Find where the given text appears and provide that cell's center as [X, Y] coordinate. 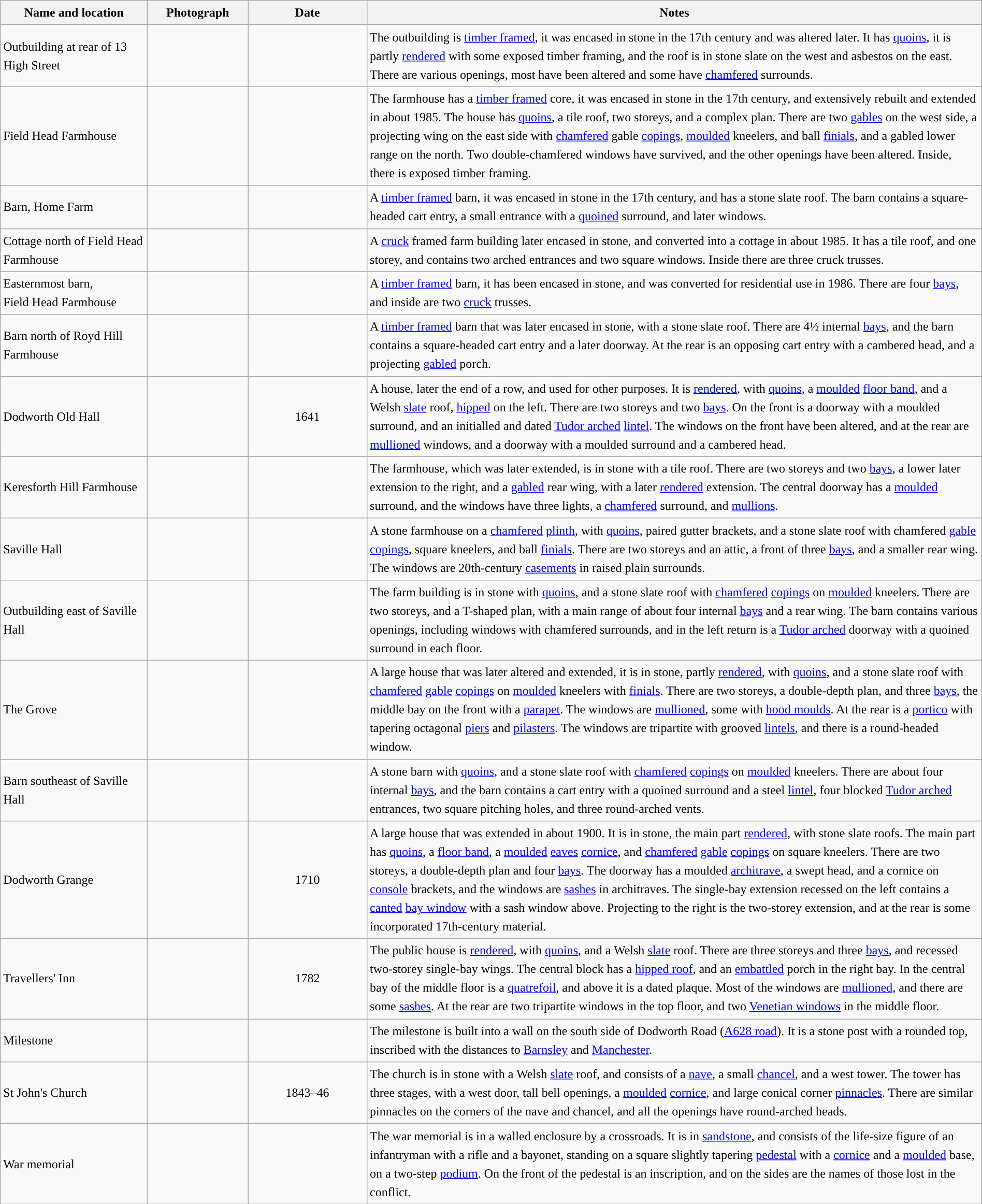
Date [308, 12]
Dodworth Old Hall [74, 417]
1843–46 [308, 1093]
Barn, Home Farm [74, 207]
Milestone [74, 1040]
Photograph [198, 12]
1782 [308, 979]
Outbuilding east of Saville Hall [74, 620]
Field Head Farmhouse [74, 136]
Barn north of Royd Hill Farmhouse [74, 345]
War memorial [74, 1164]
Name and location [74, 12]
Saville Hall [74, 549]
Keresforth Hill Farmhouse [74, 487]
The Grove [74, 710]
1710 [308, 880]
Travellers' Inn [74, 979]
Barn southeast of Saville Hall [74, 791]
Cottage north of Field Head Farmhouse [74, 250]
Notes [674, 12]
Dodworth Grange [74, 880]
St John's Church [74, 1093]
Easternmost barn,Field Head Farmhouse [74, 293]
Outbuilding at rear of 13 High Street [74, 56]
1641 [308, 417]
